Pinpoint the cell where the given text exists, returning its [X, Y] midpoint coordinate. 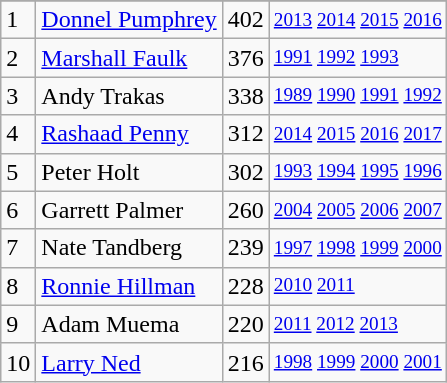
6 [18, 210]
216 [246, 362]
7 [18, 248]
10 [18, 362]
312 [246, 134]
Larry Ned [129, 362]
2010 2011 [358, 286]
1991 1992 1993 [358, 58]
1997 1998 1999 2000 [358, 248]
Ronnie Hillman [129, 286]
5 [18, 172]
1 [18, 20]
Rashaad Penny [129, 134]
8 [18, 286]
1998 1999 2000 2001 [358, 362]
2011 2012 2013 [358, 324]
260 [246, 210]
Andy Trakas [129, 96]
239 [246, 248]
Nate Tandberg [129, 248]
220 [246, 324]
1993 1994 1995 1996 [358, 172]
2014 2015 2016 2017 [358, 134]
3 [18, 96]
1989 1990 1991 1992 [358, 96]
Marshall Faulk [129, 58]
Garrett Palmer [129, 210]
9 [18, 324]
228 [246, 286]
Peter Holt [129, 172]
402 [246, 20]
302 [246, 172]
Adam Muema [129, 324]
338 [246, 96]
2 [18, 58]
Donnel Pumphrey [129, 20]
376 [246, 58]
2013 2014 2015 2016 [358, 20]
2004 2005 2006 2007 [358, 210]
4 [18, 134]
